Return [X, Y] of the center of cell containing provided text 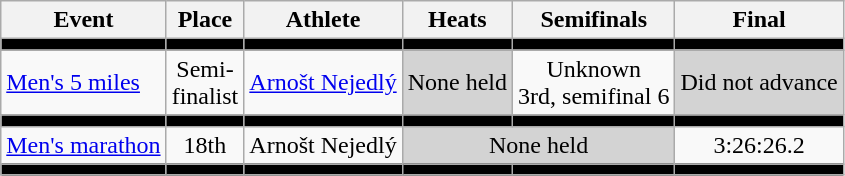
Men's 5 miles [84, 82]
Event [84, 20]
Did not advance [759, 82]
18th [205, 145]
Unknown 3rd, semifinal 6 [594, 82]
Semi-finalist [205, 82]
3:26:26.2 [759, 145]
Final [759, 20]
Athlete [323, 20]
Semifinals [594, 20]
Men's marathon [84, 145]
Heats [457, 20]
Place [205, 20]
